Extract the (x, y) coordinate from the center of the cell holding the provided text.  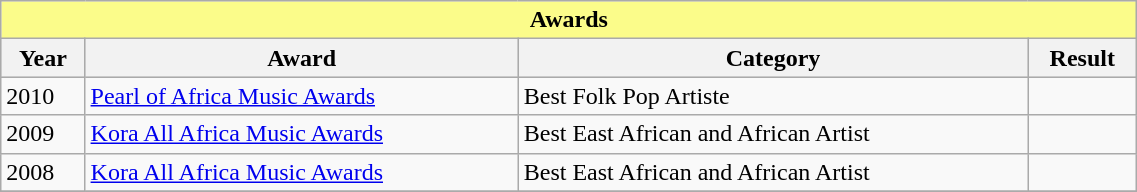
2009 (43, 134)
Year (43, 58)
Awards (569, 20)
Pearl of Africa Music Awards (302, 96)
2008 (43, 172)
Award (302, 58)
Best Folk Pop Artiste (773, 96)
Category (773, 58)
2010 (43, 96)
Result (1082, 58)
